Capture the cell that displays the provided text and extract its [X, Y] central coordinate. 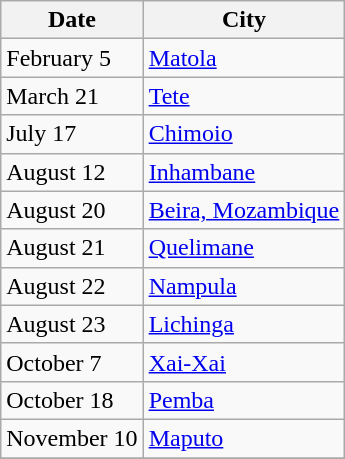
Pemba [244, 400]
August 22 [72, 286]
July 17 [72, 134]
Chimoio [244, 134]
August 23 [72, 324]
October 7 [72, 362]
Date [72, 20]
March 21 [72, 96]
City [244, 20]
Nampula [244, 286]
October 18 [72, 400]
Inhambane [244, 172]
Beira, Mozambique [244, 210]
Quelimane [244, 248]
February 5 [72, 58]
Maputo [244, 438]
August 20 [72, 210]
August 21 [72, 248]
Matola [244, 58]
November 10 [72, 438]
August 12 [72, 172]
Tete [244, 96]
Lichinga [244, 324]
Xai-Xai [244, 362]
